Output the [X, Y] coordinate of the center of the cell containing the given text.  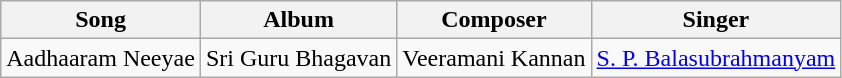
Song [101, 20]
Singer [716, 20]
Album [298, 20]
Composer [494, 20]
Aadhaaram Neeyae [101, 58]
Sri Guru Bhagavan [298, 58]
S. P. Balasubrahmanyam [716, 58]
Veeramani Kannan [494, 58]
